Pinpoint the cell where the given text exists, returning its (x, y) midpoint coordinate. 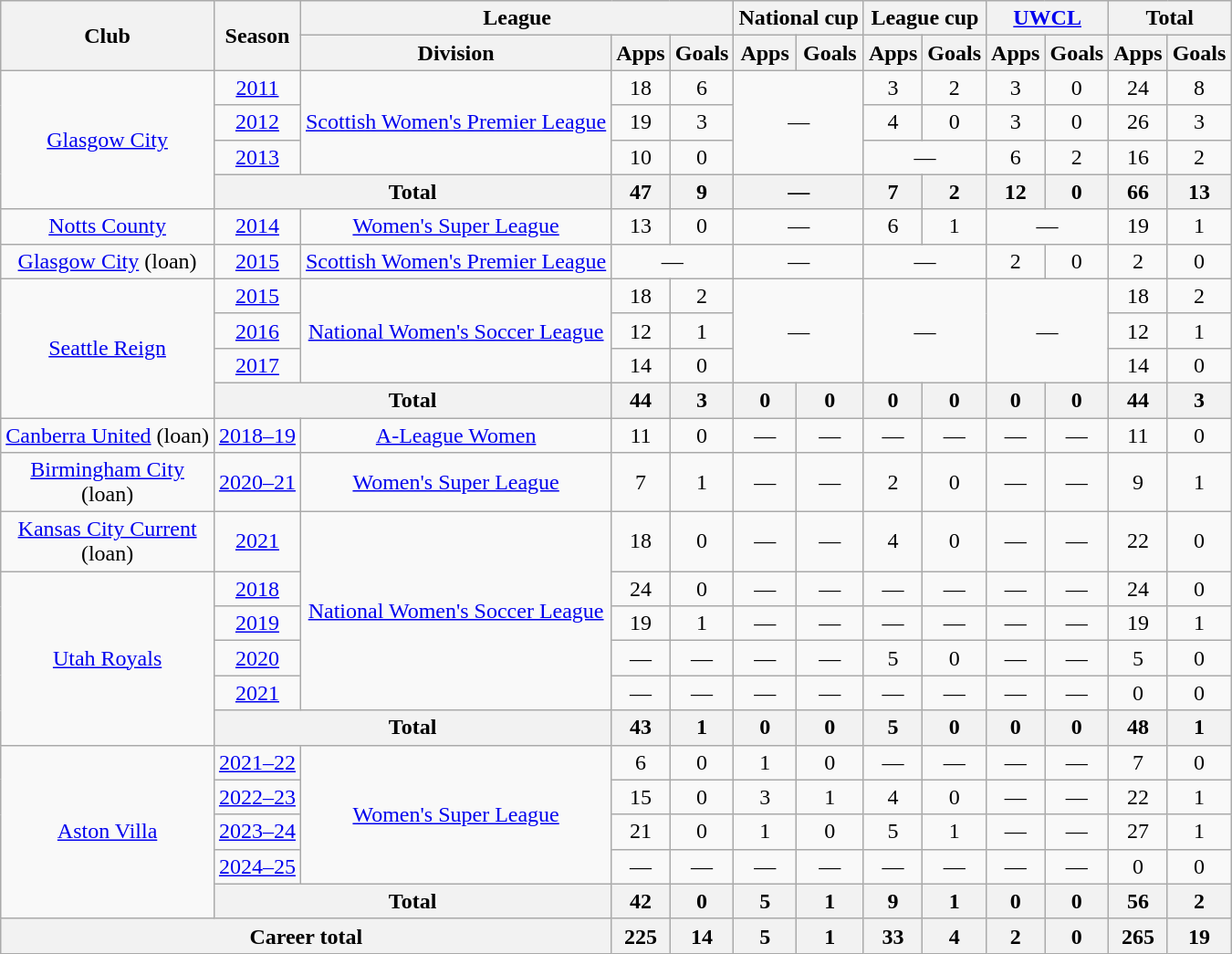
Utah Royals (108, 658)
League (517, 18)
265 (1138, 936)
2022–23 (257, 797)
2018 (257, 589)
Kansas City Current(loan) (108, 542)
66 (1138, 192)
2016 (257, 330)
Glasgow City (loan) (108, 261)
43 (641, 728)
2018–19 (257, 435)
8 (1199, 88)
Notts County (108, 226)
Division (455, 53)
2012 (257, 122)
Seattle Reign (108, 348)
2014 (257, 226)
16 (1138, 157)
Club (108, 36)
56 (1138, 901)
Canberra United (loan) (108, 435)
2020–21 (257, 482)
10 (641, 157)
2021–22 (257, 762)
National cup (799, 18)
26 (1138, 122)
2011 (257, 88)
2020 (257, 658)
2023–24 (257, 832)
Aston Villa (108, 832)
21 (641, 832)
Season (257, 36)
48 (1138, 728)
2013 (257, 157)
2019 (257, 624)
27 (1138, 832)
2024–25 (257, 866)
33 (893, 936)
2017 (257, 365)
Glasgow City (108, 140)
Birmingham City(loan) (108, 482)
A-League Women (455, 435)
Career total (307, 936)
League cup (924, 18)
UWCL (1048, 18)
42 (641, 901)
225 (641, 936)
47 (641, 192)
15 (641, 797)
